Capture the cell that displays the provided text and extract its (X, Y) central coordinate. 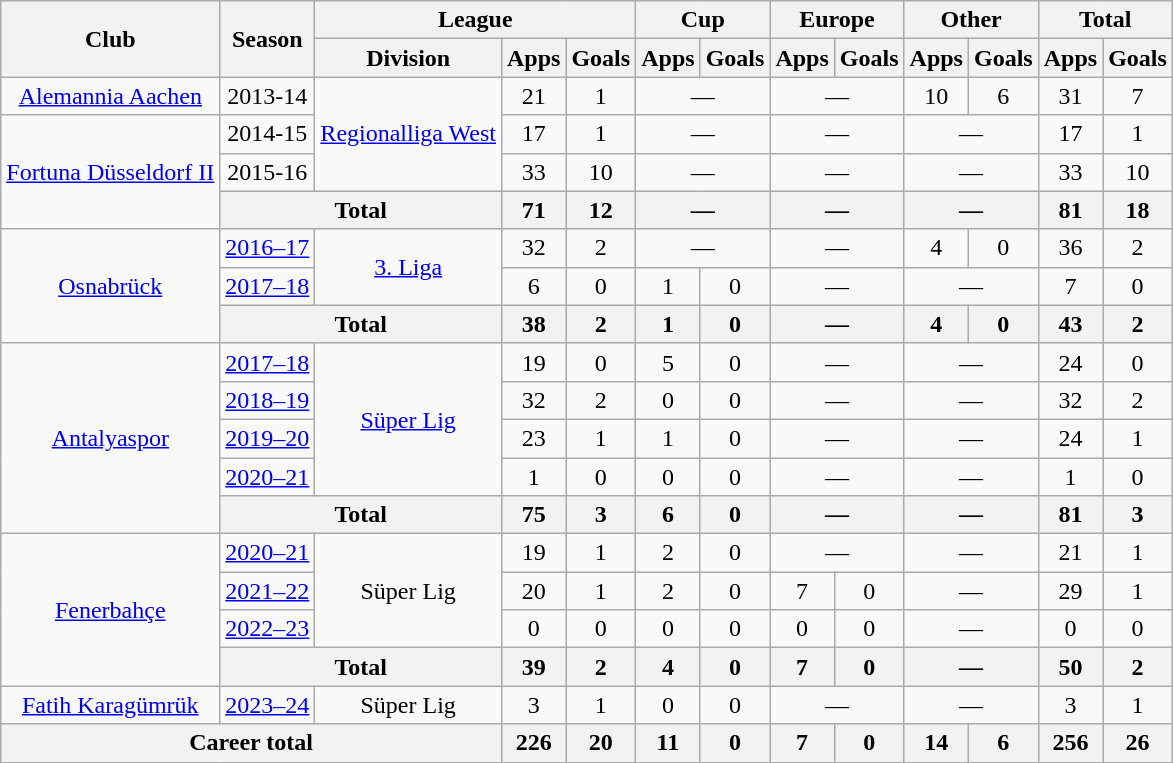
Fenerbahçe (110, 610)
2022–23 (268, 629)
14 (936, 743)
Club (110, 39)
2023–24 (268, 705)
29 (1070, 591)
Regionalliga West (408, 134)
36 (1070, 248)
Europe (837, 20)
Fortuna Düsseldorf II (110, 172)
39 (533, 667)
Career total (252, 743)
226 (533, 743)
3. Liga (408, 267)
2016–17 (268, 248)
Other (971, 20)
Antalyaspor (110, 438)
2013-14 (268, 96)
2014-15 (268, 134)
71 (533, 210)
50 (1070, 667)
5 (668, 362)
18 (1138, 210)
43 (1070, 324)
League (476, 20)
75 (533, 515)
Division (408, 58)
2015-16 (268, 172)
26 (1138, 743)
23 (533, 438)
2019–20 (268, 438)
Cup (703, 20)
Season (268, 39)
38 (533, 324)
2018–19 (268, 400)
11 (668, 743)
256 (1070, 743)
12 (601, 210)
2021–22 (268, 591)
Osnabrück (110, 286)
Fatih Karagümrük (110, 705)
31 (1070, 96)
Alemannia Aachen (110, 96)
